Output the [X, Y] coordinate of the center of the cell containing the given text.  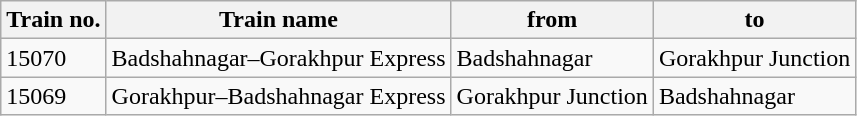
15070 [54, 58]
Gorakhpur–Badshahnagar Express [278, 96]
Train no. [54, 20]
Badshahnagar–Gorakhpur Express [278, 58]
15069 [54, 96]
to [754, 20]
from [552, 20]
Train name [278, 20]
